Return [x, y] of the center of cell containing provided text 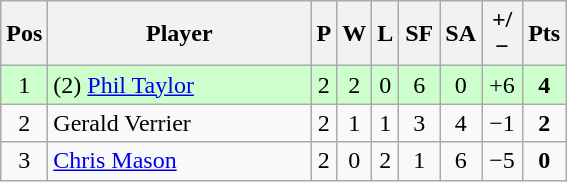
+/− [502, 34]
L [386, 34]
Pos [24, 34]
−1 [502, 123]
Player [180, 34]
Chris Mason [180, 161]
(2) Phil Taylor [180, 85]
+6 [502, 85]
P [324, 34]
Pts [544, 34]
W [354, 34]
SF [420, 34]
SA [461, 34]
−5 [502, 161]
Gerald Verrier [180, 123]
